For the text-containing cell, return its midpoint in [x, y] coordinate format. 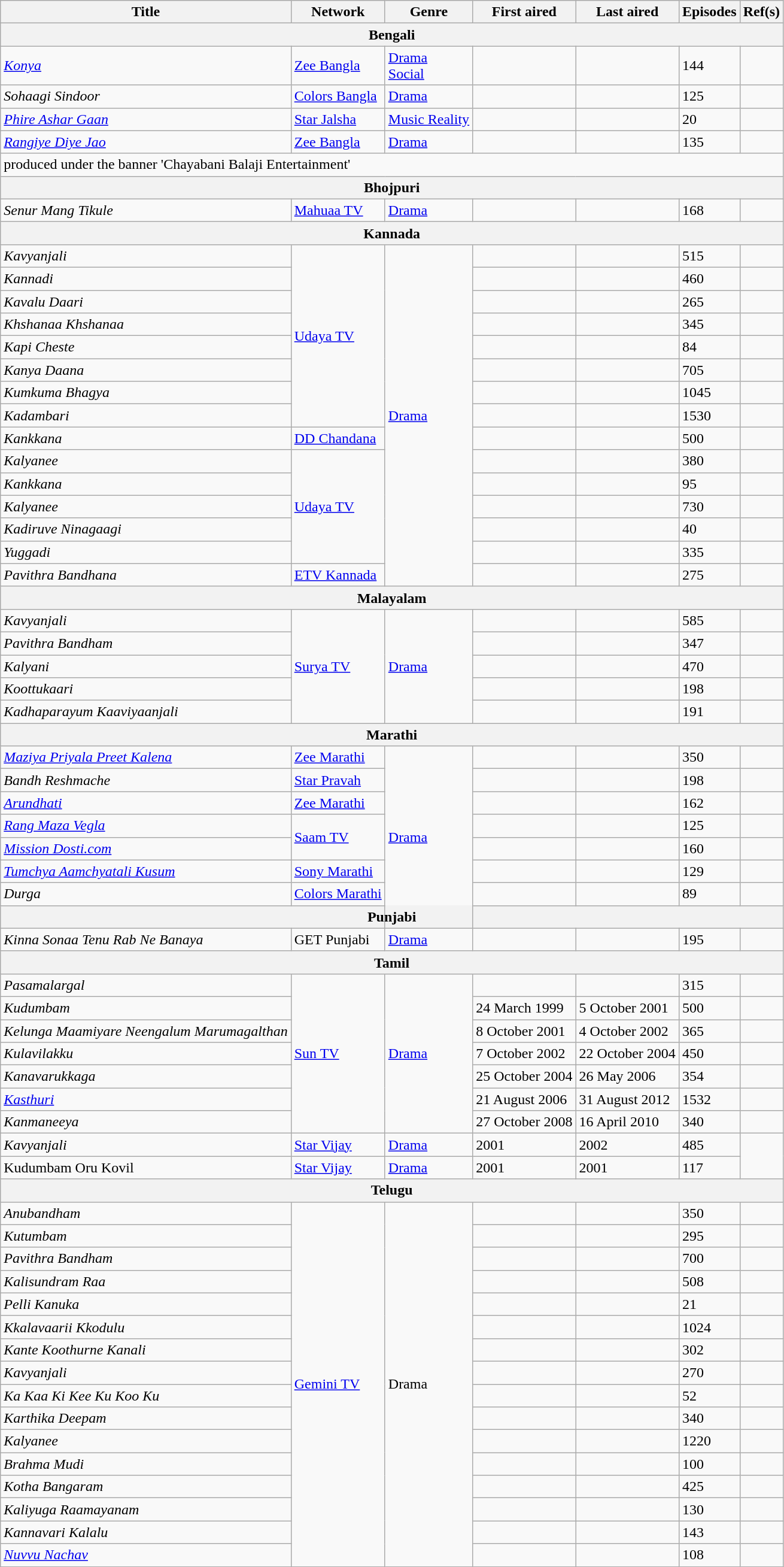
365 [709, 1030]
Network [338, 12]
Marathi [392, 735]
Maziya Priyala Preet Kalena [146, 757]
Sohaagi Sindoor [146, 96]
168 [709, 210]
Khshanaa Khshanaa [146, 325]
302 [709, 1350]
21 [709, 1304]
Colors Marathi [338, 894]
Rang Maza Vegla [146, 826]
Kadambari [146, 416]
Konya [146, 66]
31 August 2012 [627, 1099]
Karthika Deepam [146, 1419]
Telugu [392, 1190]
Kkalavaarii Kkodulu [146, 1327]
Sony Marathi [338, 871]
5 October 2001 [627, 1008]
Mahuaa TV [338, 210]
First aired [524, 12]
Kulavilakku [146, 1054]
160 [709, 848]
Saam TV [338, 837]
508 [709, 1281]
DramaSocial [429, 66]
Kudumbam [146, 1008]
Senur Mang Tikule [146, 210]
100 [709, 1464]
295 [709, 1236]
Bengali [392, 35]
345 [709, 325]
Music Reality [429, 119]
Gemini TV [338, 1384]
129 [709, 871]
108 [709, 1555]
380 [709, 461]
Kotha Bangaram [146, 1487]
25 October 2004 [524, 1077]
Kante Koothurne Kanali [146, 1350]
1530 [709, 416]
Kanya Daana [146, 370]
95 [709, 484]
89 [709, 894]
Kanmaneeya [146, 1122]
730 [709, 507]
Sun TV [338, 1053]
4 October 2002 [627, 1030]
585 [709, 620]
Rangiye Diye Jao [146, 142]
7 October 2002 [524, 1054]
Surya TV [338, 666]
1220 [709, 1441]
117 [709, 1168]
16 April 2010 [627, 1122]
1045 [709, 393]
Mission Dosti.com [146, 848]
27 October 2008 [524, 1122]
485 [709, 1145]
ETV Kannada [338, 575]
275 [709, 575]
143 [709, 1532]
84 [709, 347]
Kalyani [146, 666]
Kannavari Kalalu [146, 1532]
Kutumbam [146, 1236]
Kaliyuga Raamayanam [146, 1510]
470 [709, 666]
Kelunga Maamiyare Neengalum Marumagalthan [146, 1030]
Kapi Cheste [146, 347]
Pasamalargal [146, 985]
Pavithra Bandhana [146, 575]
Ka Kaa Ki Kee Ku Koo Ku [146, 1396]
Star Jalsha [338, 119]
26 May 2006 [627, 1077]
Star Pravah [338, 780]
Tumchya Aamchyatali Kusum [146, 871]
1532 [709, 1099]
Arundhati [146, 803]
40 [709, 529]
24 March 1999 [524, 1008]
Kinna Sonaa Tenu Rab Ne Banaya [146, 939]
Koottukaari [146, 689]
191 [709, 712]
Kannadi [146, 278]
Kumkuma Bhagya [146, 393]
Kadhaparayum Kaaviyaanjali [146, 712]
Kudumbam Oru Kovil [146, 1168]
Punjabi [392, 917]
2002 [627, 1145]
700 [709, 1259]
Bandh Reshmache [146, 780]
Last aired [627, 12]
450 [709, 1054]
Kavalu Daari [146, 301]
Bhojpuri [392, 187]
Malayalam [392, 598]
354 [709, 1077]
Pelli Kanuka [146, 1304]
347 [709, 643]
Title [146, 12]
162 [709, 803]
335 [709, 552]
705 [709, 370]
Anubandham [146, 1213]
52 [709, 1396]
Genre [429, 12]
Colors Bangla [338, 96]
Kalisundram Raa [146, 1281]
Nuvvu Nachav [146, 1555]
270 [709, 1372]
Tamil [392, 962]
135 [709, 142]
Yuggadi [146, 552]
Ref(s) [761, 12]
460 [709, 278]
Episodes [709, 12]
Kasthuri [146, 1099]
Kadiruve Ninagaagi [146, 529]
Kannada [392, 233]
515 [709, 256]
21 August 2006 [524, 1099]
22 October 2004 [627, 1054]
8 October 2001 [524, 1030]
Phire Ashar Gaan [146, 119]
Brahma Mudi [146, 1464]
130 [709, 1510]
20 [709, 119]
Durga [146, 894]
195 [709, 939]
315 [709, 985]
425 [709, 1487]
1024 [709, 1327]
144 [709, 66]
DD Chandana [338, 438]
GET Punjabi [338, 939]
265 [709, 301]
Kanavarukkaga [146, 1077]
produced under the banner 'Chayabani Balaji Entertainment' [392, 165]
